For the text-containing cell, return its midpoint in [x, y] coordinate format. 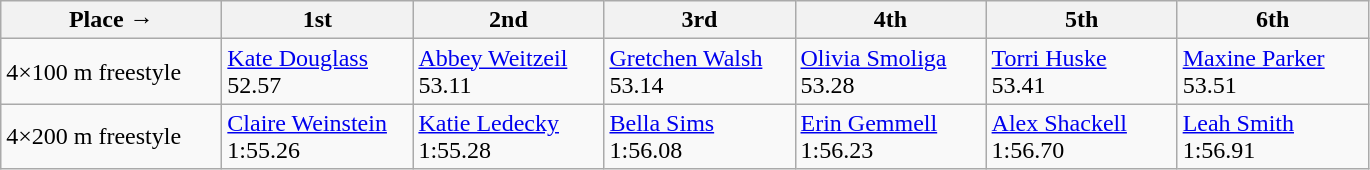
4th [890, 20]
1st [318, 20]
Olivia Smoliga 53.28 [890, 72]
Alex Shackell 1:56.70 [1082, 136]
2nd [508, 20]
Abbey Weitzeil 53.11 [508, 72]
Place → [112, 20]
Gretchen Walsh 53.14 [700, 72]
4×200 m freestyle [112, 136]
Katie Ledecky 1:55.28 [508, 136]
Kate Douglass 52.57 [318, 72]
Bella Sims 1:56.08 [700, 136]
Claire Weinstein 1:55.26 [318, 136]
Maxine Parker 53.51 [1272, 72]
Erin Gemmell 1:56.23 [890, 136]
6th [1272, 20]
3rd [700, 20]
Leah Smith 1:56.91 [1272, 136]
5th [1082, 20]
Torri Huske 53.41 [1082, 72]
4×100 m freestyle [112, 72]
